Determine the [X, Y] coordinate at the center of the cell enclosing the given text.  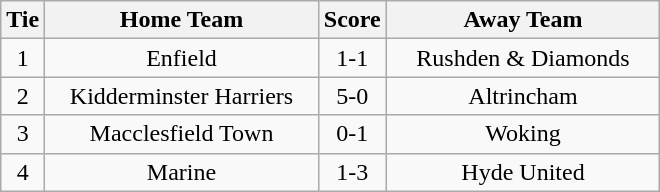
4 [23, 172]
Enfield [182, 58]
1 [23, 58]
Altrincham [523, 96]
Hyde United [523, 172]
0-1 [352, 134]
Away Team [523, 20]
1-3 [352, 172]
Score [352, 20]
Tie [23, 20]
Woking [523, 134]
Home Team [182, 20]
Rushden & Diamonds [523, 58]
5-0 [352, 96]
Kidderminster Harriers [182, 96]
1-1 [352, 58]
Macclesfield Town [182, 134]
3 [23, 134]
Marine [182, 172]
2 [23, 96]
